Determine the [X, Y] coordinate at the center of the cell enclosing the given text.  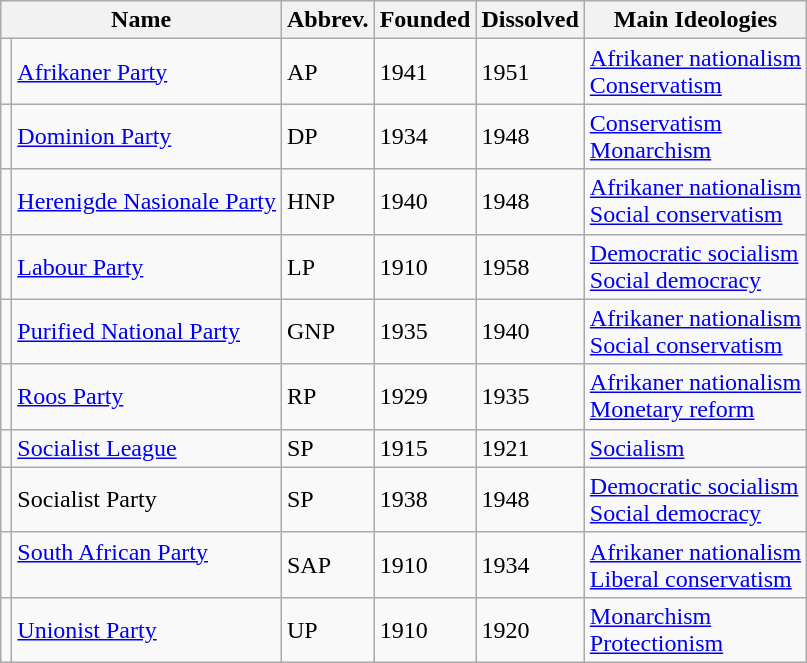
Abbrev. [328, 20]
Dissolved [530, 20]
Socialism [695, 448]
Dominion Party [147, 136]
1951 [530, 72]
Unionist Party [147, 630]
Afrikaner nationalismLiberal conservatism [695, 564]
Labour Party [147, 266]
South African Party [147, 564]
1958 [530, 266]
LP [328, 266]
Socialist Party [147, 500]
1920 [530, 630]
Name [142, 20]
1938 [425, 500]
DP [328, 136]
GNP [328, 332]
Socialist League [147, 448]
ConservatismMonarchism [695, 136]
UP [328, 630]
1921 [530, 448]
Afrikaner nationalismConservatism [695, 72]
HNP [328, 202]
MonarchismProtectionism [695, 630]
SAP [328, 564]
Roos Party [147, 396]
AP [328, 72]
RP [328, 396]
Afrikaner nationalismMonetary reform [695, 396]
Herenigde Nasionale Party [147, 202]
Afrikaner Party [147, 72]
1915 [425, 448]
Purified National Party [147, 332]
1941 [425, 72]
1929 [425, 396]
Founded [425, 20]
Main Ideologies [695, 20]
